Identify which cell holds the provided text, then report its [x, y] central coordinate. 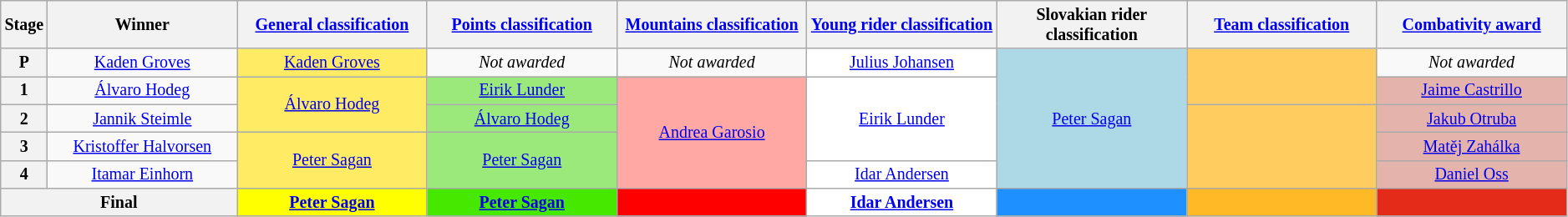
Matěj Zahálka [1472, 147]
4 [24, 174]
Combativity award [1472, 25]
Jannik Steimle [142, 119]
3 [24, 147]
Slovakian rider classification [1091, 25]
P [24, 63]
Young rider classification [902, 25]
Winner [142, 25]
Jakub Otruba [1472, 119]
Itamar Einhorn [142, 174]
Stage [24, 25]
General classification [332, 25]
Points classification [521, 25]
Jaime Castrillo [1472, 90]
2 [24, 119]
Andrea Garosio [712, 133]
Mountains classification [712, 25]
1 [24, 90]
Daniel Oss [1472, 174]
Team classification [1281, 25]
Julius Johansen [902, 63]
Final [119, 202]
Kristoffer Halvorsen [142, 147]
